Return (x, y) of the center of cell containing provided text 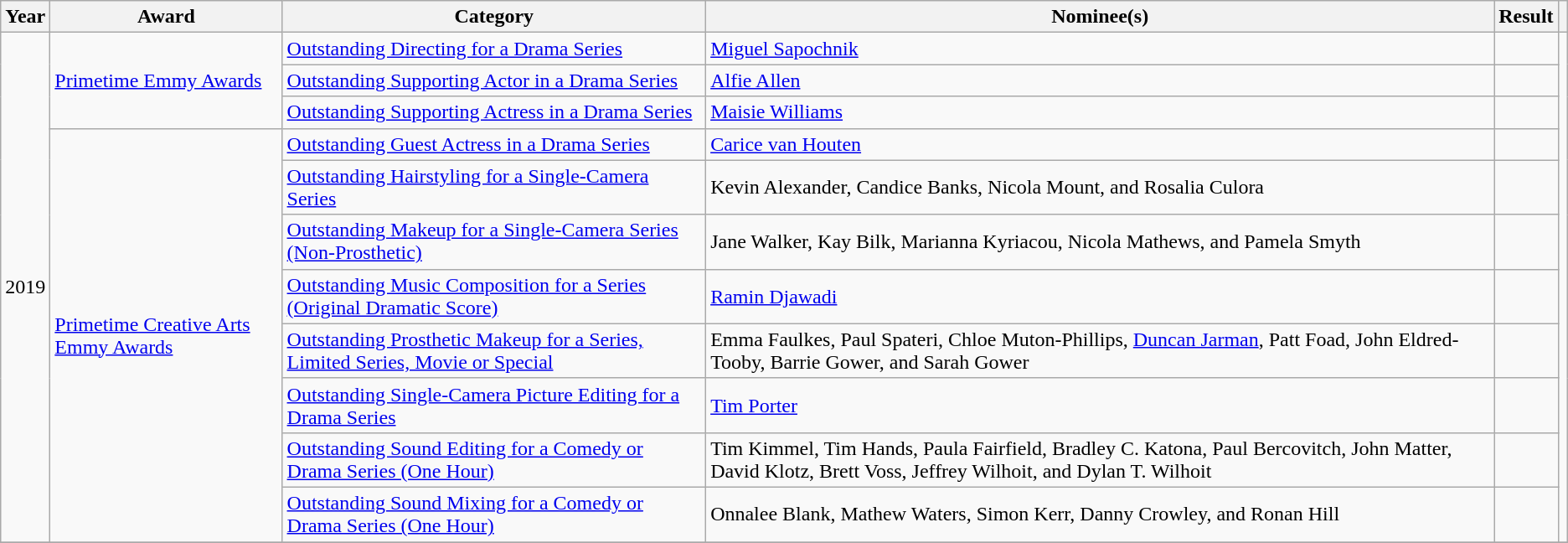
Outstanding Guest Actress in a Drama Series (494, 144)
Outstanding Supporting Actor in a Drama Series (494, 80)
Kevin Alexander, Candice Banks, Nicola Mount, and Rosalia Culora (1101, 188)
Outstanding Makeup for a Single-Camera Series (Non-Prosthetic) (494, 241)
Nominee(s) (1101, 17)
Year (25, 17)
Maisie Williams (1101, 112)
Primetime Creative Arts Emmy Awards (166, 335)
Emma Faulkes, Paul Spateri, Chloe Muton-Phillips, Duncan Jarman, Patt Foad, John Eldred-Tooby, Barrie Gower, and Sarah Gower (1101, 350)
Outstanding Single-Camera Picture Editing for a Drama Series (494, 406)
Outstanding Directing for a Drama Series (494, 49)
Tim Porter (1101, 406)
Result (1526, 17)
Category (494, 17)
Miguel Sapochnik (1101, 49)
Ramin Djawadi (1101, 297)
Award (166, 17)
Outstanding Sound Editing for a Comedy or Drama Series (One Hour) (494, 459)
Outstanding Sound Mixing for a Comedy or Drama Series (One Hour) (494, 515)
2019 (25, 287)
Carice van Houten (1101, 144)
Onnalee Blank, Mathew Waters, Simon Kerr, Danny Crowley, and Ronan Hill (1101, 515)
Outstanding Supporting Actress in a Drama Series (494, 112)
Alfie Allen (1101, 80)
Outstanding Prosthetic Makeup for a Series, Limited Series, Movie or Special (494, 350)
Outstanding Hairstyling for a Single-Camera Series (494, 188)
Primetime Emmy Awards (166, 80)
Outstanding Music Composition for a Series (Original Dramatic Score) (494, 297)
Jane Walker, Kay Bilk, Marianna Kyriacou, Nicola Mathews, and Pamela Smyth (1101, 241)
